Detect which cell encompasses the target text, then output its (X, Y) center coordinate. 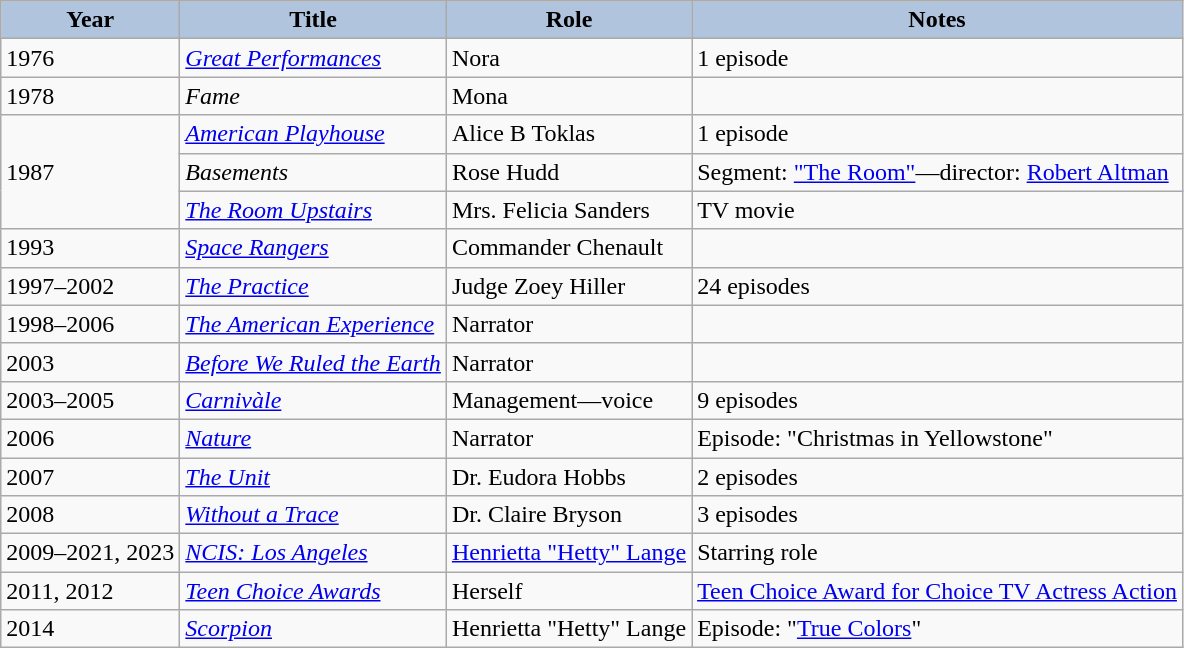
Scorpion (314, 629)
The Practice (314, 286)
NCIS: Los Angeles (314, 553)
1997–2002 (90, 286)
Basements (314, 172)
1976 (90, 58)
Judge Zoey Hiller (568, 286)
Commander Chenault (568, 248)
1993 (90, 248)
Mona (568, 96)
2008 (90, 515)
2006 (90, 438)
Alice B Toklas (568, 134)
Notes (938, 20)
24 episodes (938, 286)
Year (90, 20)
The Room Upstairs (314, 210)
Starring role (938, 553)
2 episodes (938, 477)
1998–2006 (90, 324)
Rose Hudd (568, 172)
Episode: "True Colors" (938, 629)
Without a Trace (314, 515)
2003–2005 (90, 400)
Dr. Eudora Hobbs (568, 477)
Episode: "Christmas in Yellowstone" (938, 438)
Management—voice (568, 400)
Herself (568, 591)
2007 (90, 477)
2009–2021, 2023 (90, 553)
3 episodes (938, 515)
Teen Choice Award for Choice TV Actress Action (938, 591)
Role (568, 20)
Dr. Claire Bryson (568, 515)
9 episodes (938, 400)
Nora (568, 58)
1987 (90, 172)
Fame (314, 96)
Title (314, 20)
1978 (90, 96)
2011, 2012 (90, 591)
The American Experience (314, 324)
Teen Choice Awards (314, 591)
Carnivàle (314, 400)
Nature (314, 438)
Mrs. Felicia Sanders (568, 210)
Great Performances (314, 58)
The Unit (314, 477)
Before We Ruled the Earth (314, 362)
American Playhouse (314, 134)
TV movie (938, 210)
2003 (90, 362)
Space Rangers (314, 248)
Segment: "The Room"—director: Robert Altman (938, 172)
2014 (90, 629)
